Pinpoint the cell where the given text exists, returning its (x, y) midpoint coordinate. 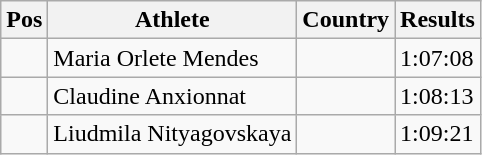
Maria Orlete Mendes (172, 58)
Results (438, 20)
Claudine Anxionnat (172, 96)
Pos (24, 20)
1:08:13 (438, 96)
Liudmila Nityagovskaya (172, 134)
1:07:08 (438, 58)
1:09:21 (438, 134)
Country (346, 20)
Athlete (172, 20)
